Locate the cell with the specified text and output its (X, Y) center coordinate. 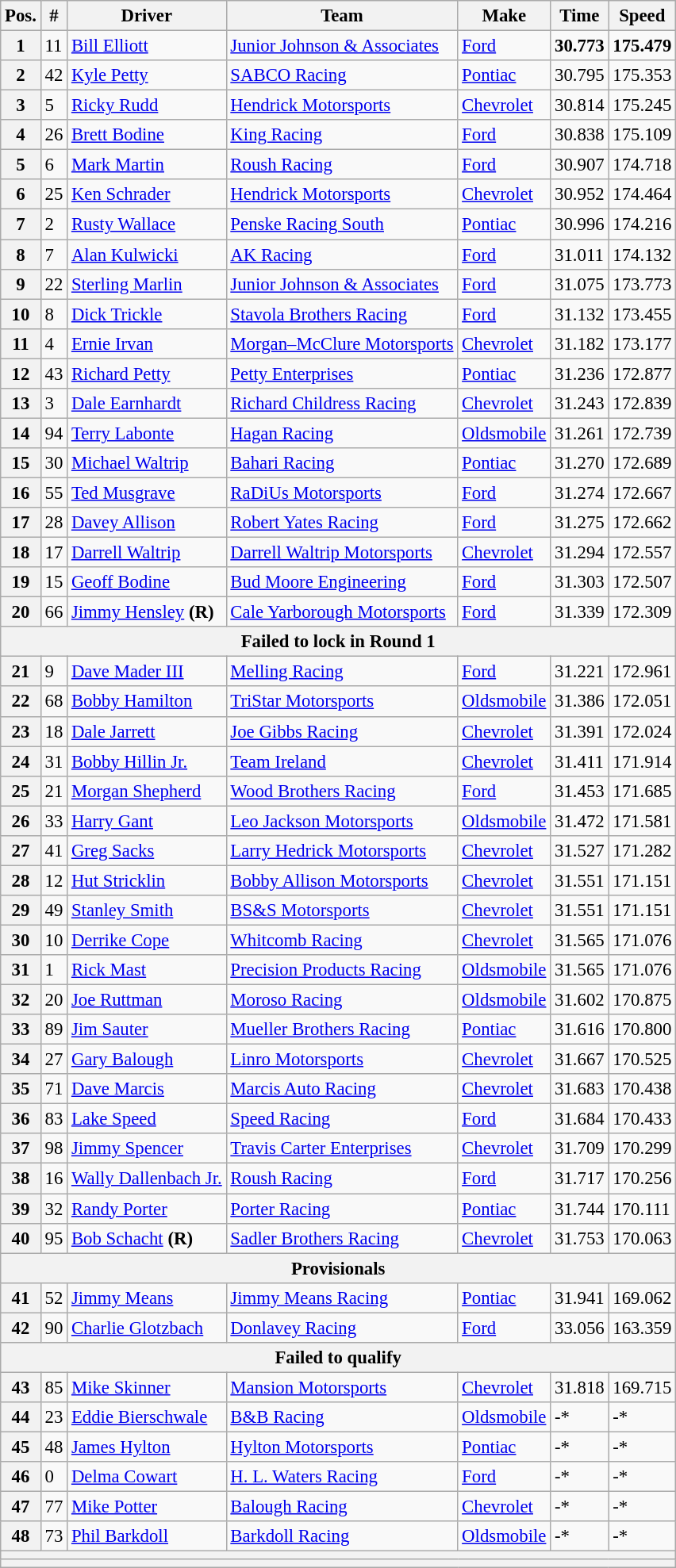
52 (54, 1298)
89 (54, 1029)
Greg Sacks (147, 851)
Morgan–McClure Motorsports (342, 343)
175.245 (643, 105)
173.455 (643, 314)
31.275 (579, 523)
171.685 (643, 791)
Travis Carter Enterprises (342, 1149)
Charlie Glotzbach (147, 1328)
Harry Gant (147, 821)
40 (21, 1238)
Darrell Waltrip Motorsports (342, 553)
Michael Waltrip (147, 463)
Failed to qualify (338, 1358)
94 (54, 433)
Brett Bodine (147, 135)
31.294 (579, 553)
Hylton Motorsports (342, 1447)
83 (54, 1119)
Rick Mast (147, 970)
31.391 (579, 731)
30.814 (579, 105)
Davey Allison (147, 523)
175.479 (643, 46)
Joe Gibbs Racing (342, 731)
BS&S Motorsports (342, 911)
Ted Musgrave (147, 493)
19 (21, 582)
30.907 (579, 165)
Rusty Wallace (147, 224)
Jimmy Means (147, 1298)
Bill Elliott (147, 46)
31.270 (579, 463)
Mueller Brothers Racing (342, 1029)
31.221 (579, 672)
Precision Products Racing (342, 970)
31.472 (579, 821)
Pos. (21, 16)
0 (54, 1477)
30.838 (579, 135)
Bobby Allison Motorsports (342, 880)
Linro Motorsports (342, 1060)
# (54, 16)
31.011 (579, 255)
Dale Jarrett (147, 731)
77 (54, 1507)
31.602 (579, 1000)
31.075 (579, 284)
Hut Stricklin (147, 880)
31.236 (579, 374)
Hagan Racing (342, 433)
Marcis Auto Racing (342, 1089)
Barkdoll Racing (342, 1536)
Moroso Racing (342, 1000)
170.525 (643, 1060)
Team Ireland (342, 761)
Ricky Rudd (147, 105)
46 (21, 1477)
172.961 (643, 672)
90 (54, 1328)
37 (21, 1149)
171.914 (643, 761)
31.753 (579, 1238)
170.433 (643, 1119)
173.773 (643, 284)
31.182 (579, 343)
Darrell Waltrip (147, 553)
James Hylton (147, 1447)
Wood Brothers Racing (342, 791)
Dave Mader III (147, 672)
31.527 (579, 851)
Jimmy Hensley (R) (147, 612)
14 (21, 433)
Stanley Smith (147, 911)
H. L. Waters Racing (342, 1477)
Richard Petty (147, 374)
49 (54, 911)
31.274 (579, 493)
31.386 (579, 702)
31.667 (579, 1060)
44 (21, 1417)
Eddie Bierschwale (147, 1417)
31.453 (579, 791)
Robert Yates Racing (342, 523)
Melling Racing (342, 672)
Mark Martin (147, 165)
Speed (643, 16)
31.132 (579, 314)
Dick Trickle (147, 314)
Make (505, 16)
33.056 (579, 1328)
King Racing (342, 135)
172.507 (643, 582)
170.800 (643, 1029)
31.717 (579, 1179)
30.952 (579, 194)
Phil Barkdoll (147, 1536)
Jim Sauter (147, 1029)
38 (21, 1179)
Petty Enterprises (342, 374)
Kyle Petty (147, 75)
31.818 (579, 1387)
31.261 (579, 433)
170.063 (643, 1238)
Larry Hedrick Motorsports (342, 851)
95 (54, 1238)
174.216 (643, 224)
55 (54, 493)
Provisionals (338, 1268)
Terry Labonte (147, 433)
174.464 (643, 194)
Mansion Motorsports (342, 1387)
Whitcomb Racing (342, 940)
30.996 (579, 224)
31.411 (579, 761)
Balough Racing (342, 1507)
Lake Speed (147, 1119)
31.683 (579, 1089)
Dave Marcis (147, 1089)
Bahari Racing (342, 463)
Team (342, 16)
172.739 (643, 433)
172.309 (643, 612)
31.684 (579, 1119)
Alan Kulwicki (147, 255)
170.299 (643, 1149)
Geoff Bodine (147, 582)
170.256 (643, 1179)
45 (21, 1447)
171.581 (643, 821)
Joe Ruttman (147, 1000)
71 (54, 1089)
30.795 (579, 75)
13 (21, 404)
AK Racing (342, 255)
169.062 (643, 1298)
39 (21, 1209)
Wally Dallenbach Jr. (147, 1179)
29 (21, 911)
73 (54, 1536)
Derrike Cope (147, 940)
31.709 (579, 1149)
Penske Racing South (342, 224)
Speed Racing (342, 1119)
Failed to lock in Round 1 (338, 642)
Delma Cowart (147, 1477)
RaDiUs Motorsports (342, 493)
30.773 (579, 46)
98 (54, 1149)
31.941 (579, 1298)
31.243 (579, 404)
172.689 (643, 463)
Stavola Brothers Racing (342, 314)
Donlavey Racing (342, 1328)
Cale Yarborough Motorsports (342, 612)
Leo Jackson Motorsports (342, 821)
170.111 (643, 1209)
175.109 (643, 135)
24 (21, 761)
171.282 (643, 851)
Porter Racing (342, 1209)
Ken Schrader (147, 194)
Mike Potter (147, 1507)
175.353 (643, 75)
Richard Childress Racing (342, 404)
Bobby Hillin Jr. (147, 761)
Bobby Hamilton (147, 702)
172.662 (643, 523)
34 (21, 1060)
Bob Schacht (R) (147, 1238)
Sterling Marlin (147, 284)
Gary Balough (147, 1060)
172.877 (643, 374)
47 (21, 1507)
36 (21, 1119)
172.557 (643, 553)
163.359 (643, 1328)
173.177 (643, 343)
Time (579, 16)
Dale Earnhardt (147, 404)
66 (54, 612)
Driver (147, 16)
TriStar Motorsports (342, 702)
Sadler Brothers Racing (342, 1238)
31.616 (579, 1029)
Mike Skinner (147, 1387)
172.024 (643, 731)
Jimmy Spencer (147, 1149)
68 (54, 702)
172.839 (643, 404)
31.339 (579, 612)
172.667 (643, 493)
85 (54, 1387)
35 (21, 1089)
174.718 (643, 165)
174.132 (643, 255)
SABCO Racing (342, 75)
172.051 (643, 702)
Randy Porter (147, 1209)
169.715 (643, 1387)
31.303 (579, 582)
Ernie Irvan (147, 343)
170.875 (643, 1000)
170.438 (643, 1089)
Jimmy Means Racing (342, 1298)
31.744 (579, 1209)
B&B Racing (342, 1417)
Bud Moore Engineering (342, 582)
Morgan Shepherd (147, 791)
